From the cell containing the given text, extract its center point as [x, y] coordinate. 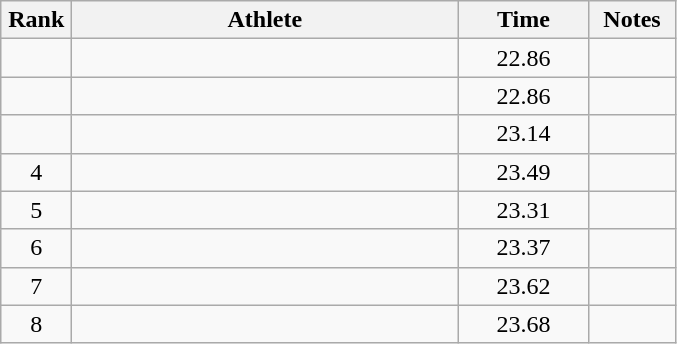
23.49 [524, 172]
6 [36, 248]
Notes [632, 20]
23.37 [524, 248]
23.68 [524, 324]
5 [36, 210]
7 [36, 286]
23.62 [524, 286]
23.14 [524, 134]
8 [36, 324]
Athlete [265, 20]
Time [524, 20]
Rank [36, 20]
4 [36, 172]
23.31 [524, 210]
